Identify which cell holds the provided text, then report its [X, Y] central coordinate. 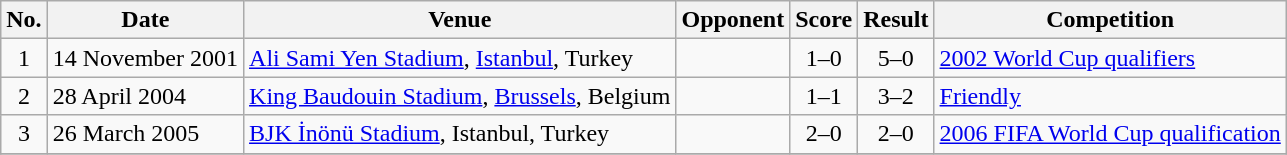
1 [24, 58]
Competition [1110, 20]
5–0 [896, 58]
1–1 [824, 96]
Date [145, 20]
1–0 [824, 58]
2006 FIFA World Cup qualification [1110, 134]
14 November 2001 [145, 58]
Opponent [733, 20]
26 March 2005 [145, 134]
Ali Sami Yen Stadium, Istanbul, Turkey [460, 58]
2002 World Cup qualifiers [1110, 58]
Friendly [1110, 96]
Venue [460, 20]
3–2 [896, 96]
BJK İnönü Stadium, Istanbul, Turkey [460, 134]
Score [824, 20]
Result [896, 20]
3 [24, 134]
2 [24, 96]
King Baudouin Stadium, Brussels, Belgium [460, 96]
28 April 2004 [145, 96]
No. [24, 20]
